Detect which cell encompasses the target text, then output its [X, Y] center coordinate. 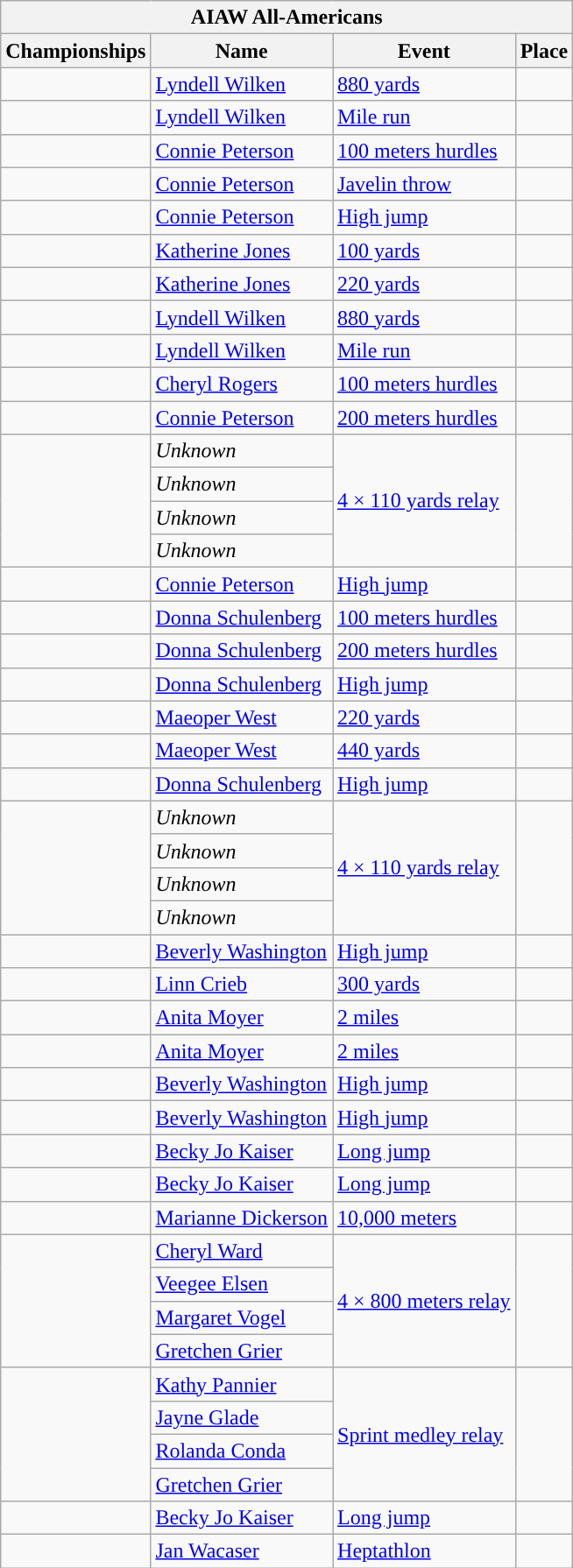
AIAW All-Americans [287, 18]
4 × 800 meters relay [424, 1301]
Jan Wacaser [242, 1551]
Event [424, 51]
Name [242, 51]
Cheryl Ward [242, 1251]
Jayne Glade [242, 1417]
Rolanda Conda [242, 1451]
300 yards [424, 985]
Place [544, 51]
Heptathlon [424, 1551]
10,000 meters [424, 1218]
Marianne Dickerson [242, 1218]
Linn Crieb [242, 985]
Cheryl Rogers [242, 384]
Veegee Elsen [242, 1284]
Kathy Pannier [242, 1384]
Margaret Vogel [242, 1317]
Javelin throw [424, 184]
100 yards [424, 251]
Championships [75, 51]
Sprint medley relay [424, 1434]
440 yards [424, 751]
